Identify which cell holds the provided text, then report its [x, y] central coordinate. 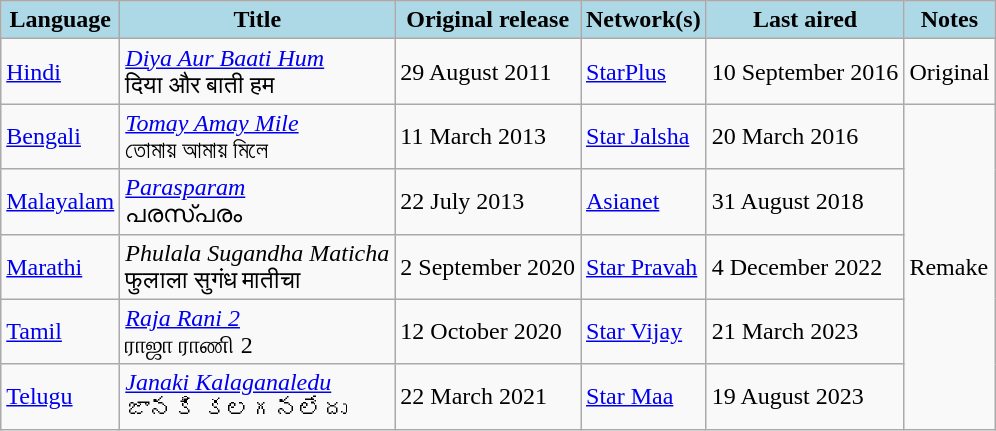
Bengali [60, 136]
Malayalam [60, 202]
31 August 2018 [805, 202]
Star Vijay [643, 332]
Title [258, 20]
Janaki Kalaganaledu జానకి కలగనలేదు [258, 396]
2 September 2020 [488, 266]
4 December 2022 [805, 266]
Last aired [805, 20]
Original [950, 72]
Marathi [60, 266]
Phulala Sugandha Maticha फुलाला सुगंध मातीचा [258, 266]
Tamil [60, 332]
Notes [950, 20]
Raja Rani 2 ராஜா ராணி 2 [258, 332]
Star Jalsha [643, 136]
Asianet [643, 202]
Diya Aur Baati Hum दिया और बाती हम [258, 72]
19 August 2023 [805, 396]
22 March 2021 [488, 396]
Star Maa [643, 396]
Original release [488, 20]
Tomay Amay Mile তোমায় আমায় মিলে [258, 136]
22 July 2013 [488, 202]
Telugu [60, 396]
Star Pravah [643, 266]
Parasparam പരസ്പരം [258, 202]
29 August 2011 [488, 72]
Network(s) [643, 20]
21 March 2023 [805, 332]
12 October 2020 [488, 332]
Remake [950, 266]
StarPlus [643, 72]
Hindi [60, 72]
20 March 2016 [805, 136]
Language [60, 20]
11 March 2013 [488, 136]
10 September 2016 [805, 72]
